Pinpoint the cell where the given text exists, returning its [x, y] midpoint coordinate. 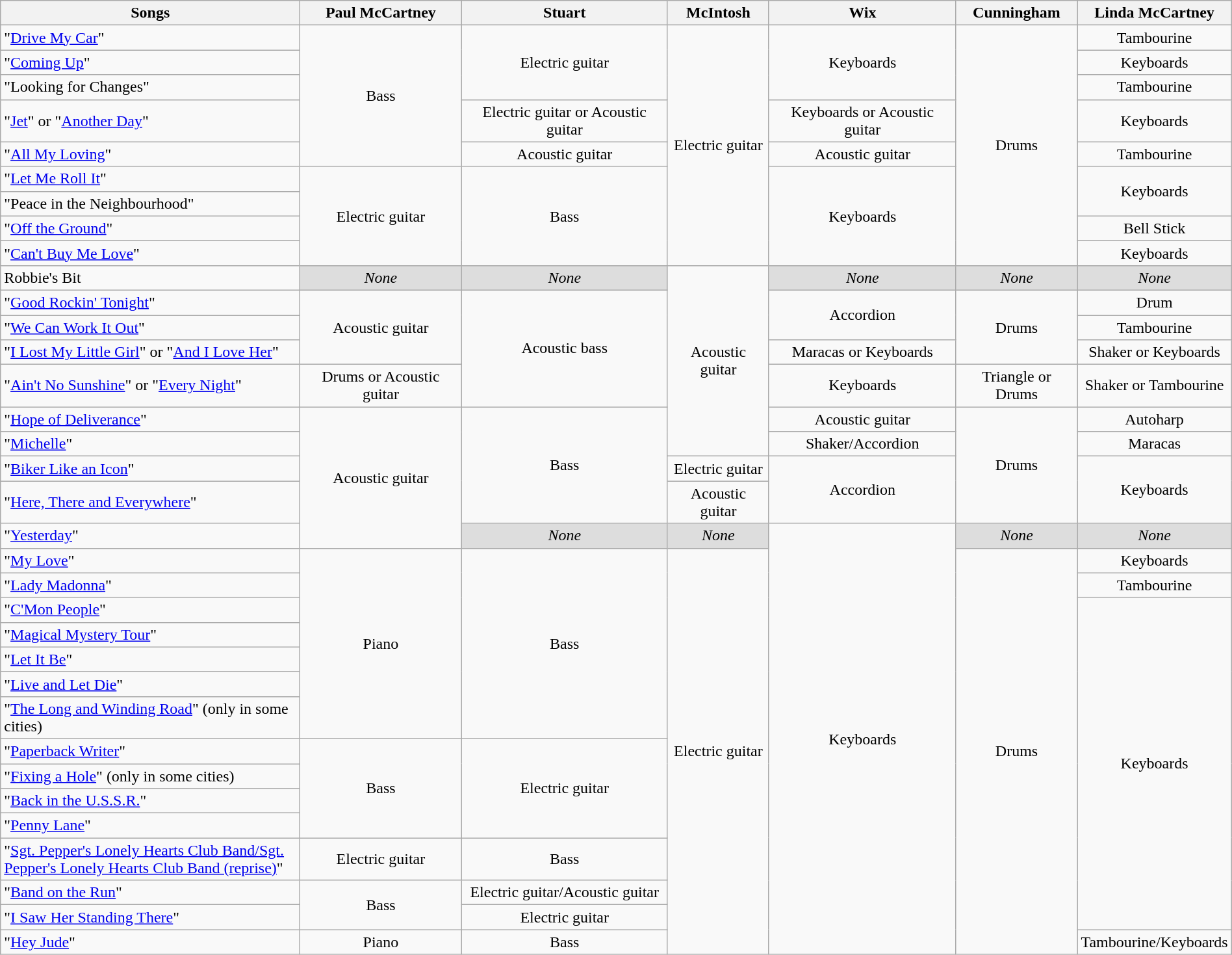
Autoharp [1154, 419]
Electric guitar or Acoustic guitar [564, 121]
Bell Stick [1154, 228]
"Coming Up" [151, 62]
"Can't Buy Me Love" [151, 253]
Maracas or Keyboards [862, 352]
"The Long and Winding Road" (only in some cities) [151, 718]
"Looking for Changes" [151, 87]
Shaker/Accordion [862, 444]
"We Can Work It Out" [151, 327]
"Let Me Roll It" [151, 179]
Keyboards or Acoustic guitar [862, 121]
Tambourine/Keyboards [1154, 942]
Paul McCartney [381, 13]
"I Lost My Little Girl" or "And I Love Her" [151, 352]
"Michelle" [151, 444]
"Ain't No Sunshine" or "Every Night" [151, 386]
"Off the Ground" [151, 228]
"Good Rockin' Tonight" [151, 302]
Cunningham [1016, 13]
Robbie's Bit [151, 278]
"Hey Jude" [151, 942]
"Back in the U.S.S.R." [151, 801]
Electric guitar/Acoustic guitar [564, 893]
"All My Loving" [151, 154]
"Here, There and Everywhere" [151, 502]
"Lady Madonna" [151, 585]
Drums or Acoustic guitar [381, 386]
"Peace in the Neighbourhood" [151, 203]
"Drive My Car" [151, 38]
Shaker or Tambourine [1154, 386]
"Fixing a Hole" (only in some cities) [151, 776]
"C'Mon People" [151, 610]
"Sgt. Pepper's Lonely Hearts Club Band/Sgt. Pepper's Lonely Hearts Club Band (reprise)" [151, 859]
"Let It Be" [151, 659]
"Jet" or "Another Day" [151, 121]
"Magical Mystery Tour" [151, 634]
Maracas [1154, 444]
"Yesterday" [151, 536]
"I Saw Her Standing There" [151, 917]
"Biker Like an Icon" [151, 469]
Shaker or Keyboards [1154, 352]
Wix [862, 13]
Acoustic bass [564, 348]
"Paperback Writer" [151, 751]
"Live and Let Die" [151, 684]
Linda McCartney [1154, 13]
McIntosh [718, 13]
Stuart [564, 13]
"Penny Lane" [151, 826]
"Band on the Run" [151, 893]
Drum [1154, 302]
"Hope of Deliverance" [151, 419]
Triangle or Drums [1016, 386]
"My Love" [151, 560]
Songs [151, 13]
